Pinpoint the cell where the given text exists, returning its [X, Y] midpoint coordinate. 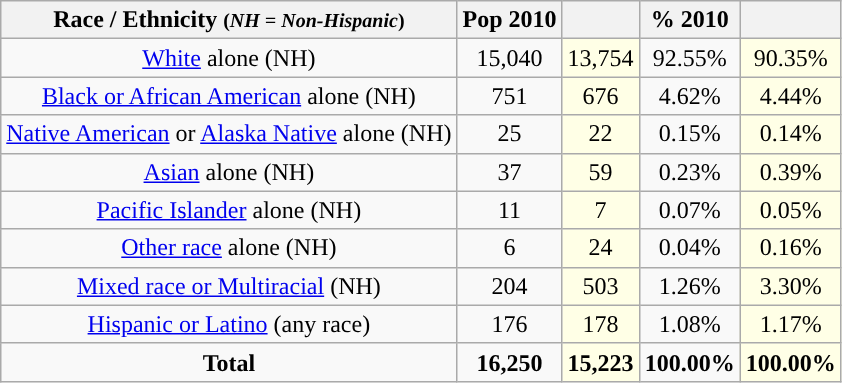
24 [600, 248]
92.55% [690, 58]
0.16% [790, 248]
Pacific Islander alone (NH) [229, 210]
1.26% [690, 286]
Asian alone (NH) [229, 172]
Native American or Alaska Native alone (NH) [229, 134]
503 [600, 286]
0.07% [690, 210]
0.14% [790, 134]
1.17% [790, 324]
0.39% [790, 172]
7 [600, 210]
37 [510, 172]
176 [510, 324]
0.05% [790, 210]
751 [510, 96]
22 [600, 134]
0.15% [690, 134]
178 [600, 324]
16,250 [510, 362]
0.04% [690, 248]
Race / Ethnicity (NH = Non-Hispanic) [229, 20]
15,223 [600, 362]
0.23% [690, 172]
White alone (NH) [229, 58]
Other race alone (NH) [229, 248]
3.30% [790, 286]
Hispanic or Latino (any race) [229, 324]
1.08% [690, 324]
204 [510, 286]
676 [600, 96]
13,754 [600, 58]
Mixed race or Multiracial (NH) [229, 286]
59 [600, 172]
11 [510, 210]
Pop 2010 [510, 20]
Black or African American alone (NH) [229, 96]
6 [510, 248]
15,040 [510, 58]
4.44% [790, 96]
Total [229, 362]
90.35% [790, 58]
4.62% [690, 96]
25 [510, 134]
% 2010 [690, 20]
